Identify which cell holds the provided text, then report its (x, y) central coordinate. 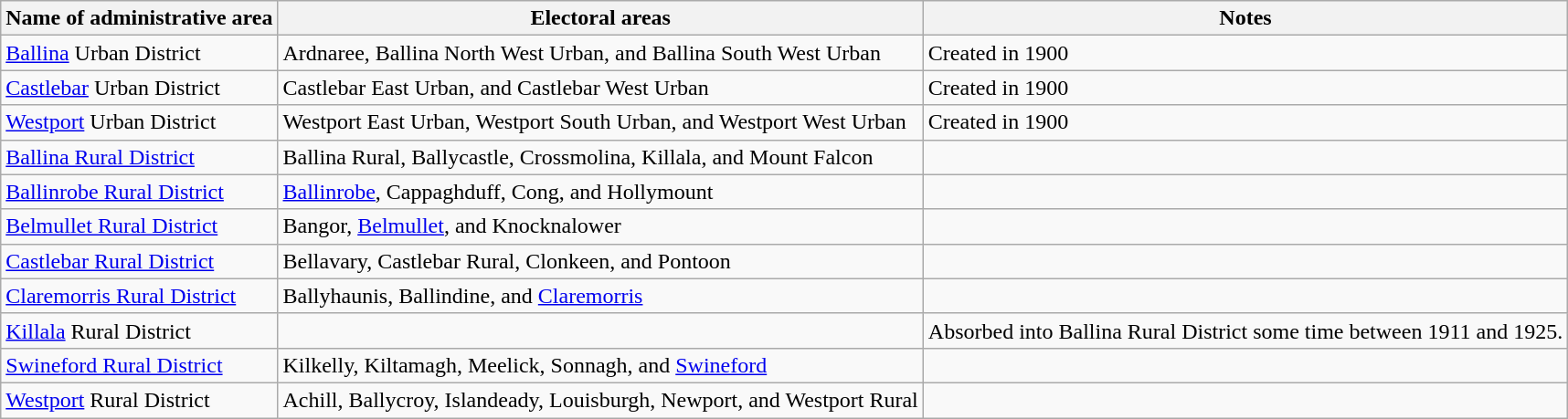
Westport Urban District (139, 122)
Ballina Rural, Ballycastle, Crossmolina, Killala, and Mount Falcon (600, 157)
Achill, Ballycroy, Islandeady, Louisburgh, Newport, and Westport Rural (600, 400)
Westport East Urban, Westport South Urban, and Westport West Urban (600, 122)
Ballinrobe Rural District (139, 192)
Ardnaree, Ballina North West Urban, and Ballina South West Urban (600, 53)
Name of administrative area (139, 18)
Castlebar Rural District (139, 261)
Kilkelly, Kiltamagh, Meelick, Sonnagh, and Swineford (600, 365)
Belmullet Rural District (139, 226)
Ballina Urban District (139, 53)
Killala Rural District (139, 330)
Castlebar East Urban, and Castlebar West Urban (600, 88)
Ballinrobe, Cappaghduff, Cong, and Hollymount (600, 192)
Westport Rural District (139, 400)
Electoral areas (600, 18)
Ballyhaunis, Ballindine, and Claremorris (600, 296)
Notes (1245, 18)
Claremorris Rural District (139, 296)
Bangor, Belmullet, and Knocknalower (600, 226)
Bellavary, Castlebar Rural, Clonkeen, and Pontoon (600, 261)
Absorbed into Ballina Rural District some time between 1911 and 1925. (1245, 330)
Castlebar Urban District (139, 88)
Ballina Rural District (139, 157)
Swineford Rural District (139, 365)
